Identify which cell holds the provided text, then report its [x, y] central coordinate. 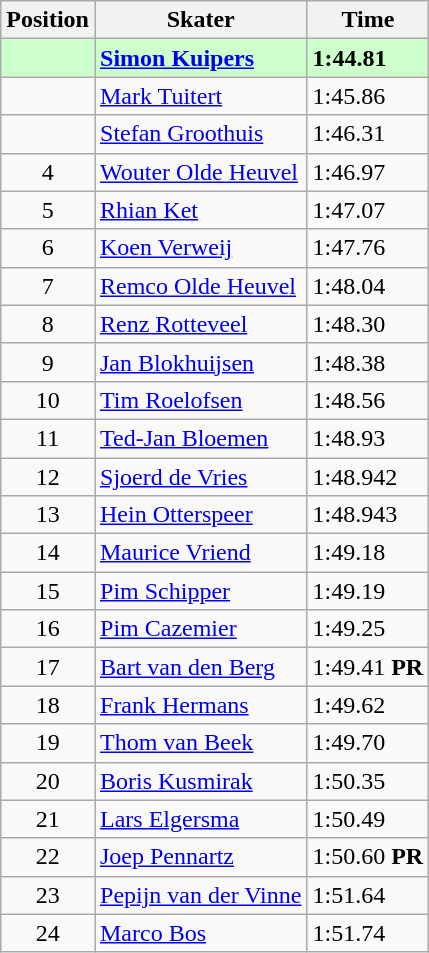
Lars Elgersma [200, 819]
23 [48, 895]
1:50.60 PR [368, 857]
Koen Verweij [200, 248]
Ted-Jan Bloemen [200, 438]
Tim Roelofsen [200, 400]
Position [48, 20]
Jan Blokhuijsen [200, 362]
Marco Bos [200, 933]
Renz Rotteveel [200, 324]
1:48.942 [368, 477]
20 [48, 781]
9 [48, 362]
12 [48, 477]
1:50.49 [368, 819]
11 [48, 438]
1:48.38 [368, 362]
Thom van Beek [200, 743]
1:48.30 [368, 324]
1:46.97 [368, 172]
1:50.35 [368, 781]
1:48.943 [368, 515]
Joep Pennartz [200, 857]
Mark Tuitert [200, 96]
19 [48, 743]
1:49.70 [368, 743]
22 [48, 857]
Bart van den Berg [200, 667]
Time [368, 20]
1:51.64 [368, 895]
21 [48, 819]
1:48.93 [368, 438]
Wouter Olde Heuvel [200, 172]
Pim Cazemier [200, 629]
15 [48, 591]
Hein Otterspeer [200, 515]
10 [48, 400]
24 [48, 933]
16 [48, 629]
Remco Olde Heuvel [200, 286]
1:45.86 [368, 96]
Skater [200, 20]
4 [48, 172]
1:47.76 [368, 248]
1:48.04 [368, 286]
1:46.31 [368, 134]
14 [48, 553]
Stefan Groothuis [200, 134]
5 [48, 210]
Pepijn van der Vinne [200, 895]
18 [48, 705]
1:49.19 [368, 591]
Boris Kusmirak [200, 781]
13 [48, 515]
1:44.81 [368, 58]
17 [48, 667]
Simon Kuipers [200, 58]
1:51.74 [368, 933]
7 [48, 286]
Rhian Ket [200, 210]
1:47.07 [368, 210]
Pim Schipper [200, 591]
1:49.41 PR [368, 667]
8 [48, 324]
1:49.62 [368, 705]
Frank Hermans [200, 705]
6 [48, 248]
Maurice Vriend [200, 553]
Sjoerd de Vries [200, 477]
1:49.18 [368, 553]
1:48.56 [368, 400]
1:49.25 [368, 629]
